Capture the cell that displays the provided text and extract its [x, y] central coordinate. 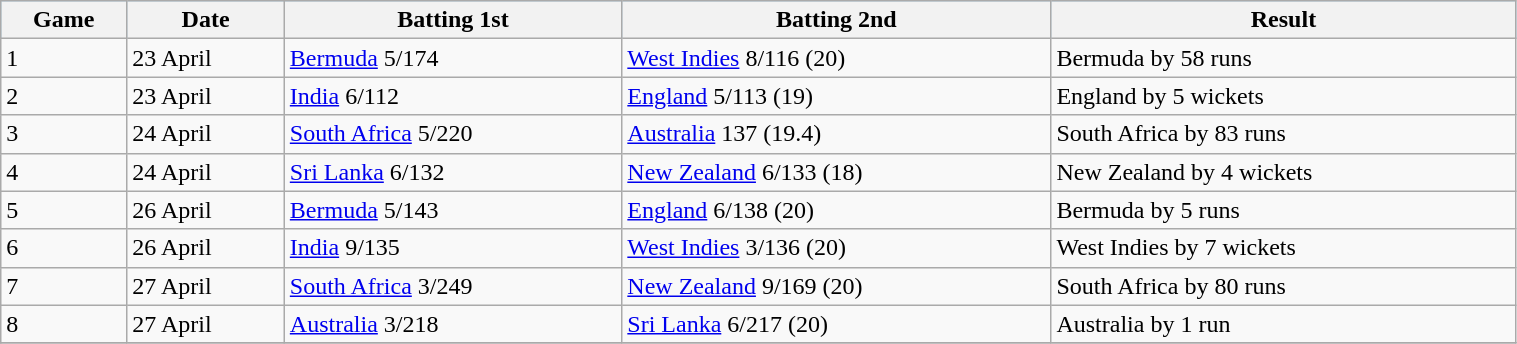
5 [64, 210]
England 6/138 (20) [836, 210]
3 [64, 134]
South Africa by 83 runs [1284, 134]
Game [64, 20]
India 9/135 [453, 248]
Result [1284, 20]
Bermuda 5/174 [453, 58]
New Zealand by 4 wickets [1284, 172]
Sri Lanka 6/217 (20) [836, 324]
Bermuda 5/143 [453, 210]
South Africa 5/220 [453, 134]
England by 5 wickets [1284, 96]
Bermuda by 58 runs [1284, 58]
West Indies by 7 wickets [1284, 248]
South Africa 3/249 [453, 286]
8 [64, 324]
New Zealand 6/133 (18) [836, 172]
1 [64, 58]
Australia 137 (19.4) [836, 134]
Batting 1st [453, 20]
New Zealand 9/169 (20) [836, 286]
Australia by 1 run [1284, 324]
Batting 2nd [836, 20]
West Indies 8/116 (20) [836, 58]
Australia 3/218 [453, 324]
Bermuda by 5 runs [1284, 210]
India 6/112 [453, 96]
4 [64, 172]
South Africa by 80 runs [1284, 286]
Date [206, 20]
Sri Lanka 6/132 [453, 172]
2 [64, 96]
England 5/113 (19) [836, 96]
6 [64, 248]
West Indies 3/136 (20) [836, 248]
7 [64, 286]
